Determine the [X, Y] coordinate at the center of the cell enclosing the given text.  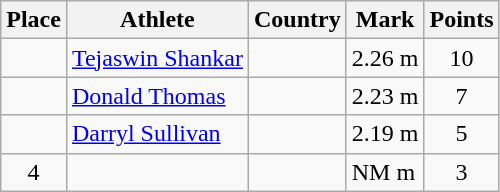
Tejaswin Shankar [157, 58]
4 [34, 172]
Donald Thomas [157, 96]
Points [462, 20]
Country [297, 20]
NM m [385, 172]
Athlete [157, 20]
2.26 m [385, 58]
Darryl Sullivan [157, 134]
Place [34, 20]
5 [462, 134]
Mark [385, 20]
3 [462, 172]
2.19 m [385, 134]
10 [462, 58]
2.23 m [385, 96]
7 [462, 96]
